Output the (X, Y) coordinate of the center of the cell containing the given text.  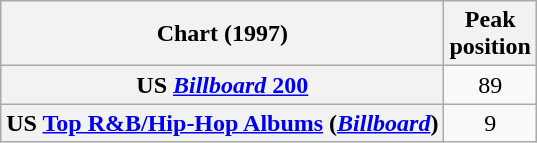
US Billboard 200 (222, 85)
9 (490, 123)
Peakposition (490, 34)
Chart (1997) (222, 34)
89 (490, 85)
US Top R&B/Hip-Hop Albums (Billboard) (222, 123)
